Output the [x, y] coordinate of the center of the cell containing the given text.  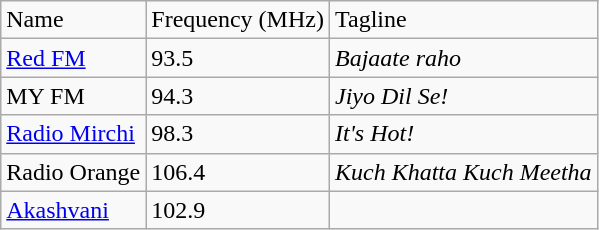
98.3 [238, 134]
Radio Orange [74, 172]
Akashvani [74, 210]
Kuch Khatta Kuch Meetha [463, 172]
Radio Mirchi [74, 134]
Frequency (MHz) [238, 20]
It's Hot! [463, 134]
Tagline [463, 20]
Jiyo Dil Se! [463, 96]
Name [74, 20]
MY FM [74, 96]
102.9 [238, 210]
Bajaate raho [463, 58]
Red FM [74, 58]
106.4 [238, 172]
93.5 [238, 58]
94.3 [238, 96]
